Detect which cell encompasses the target text, then output its (x, y) center coordinate. 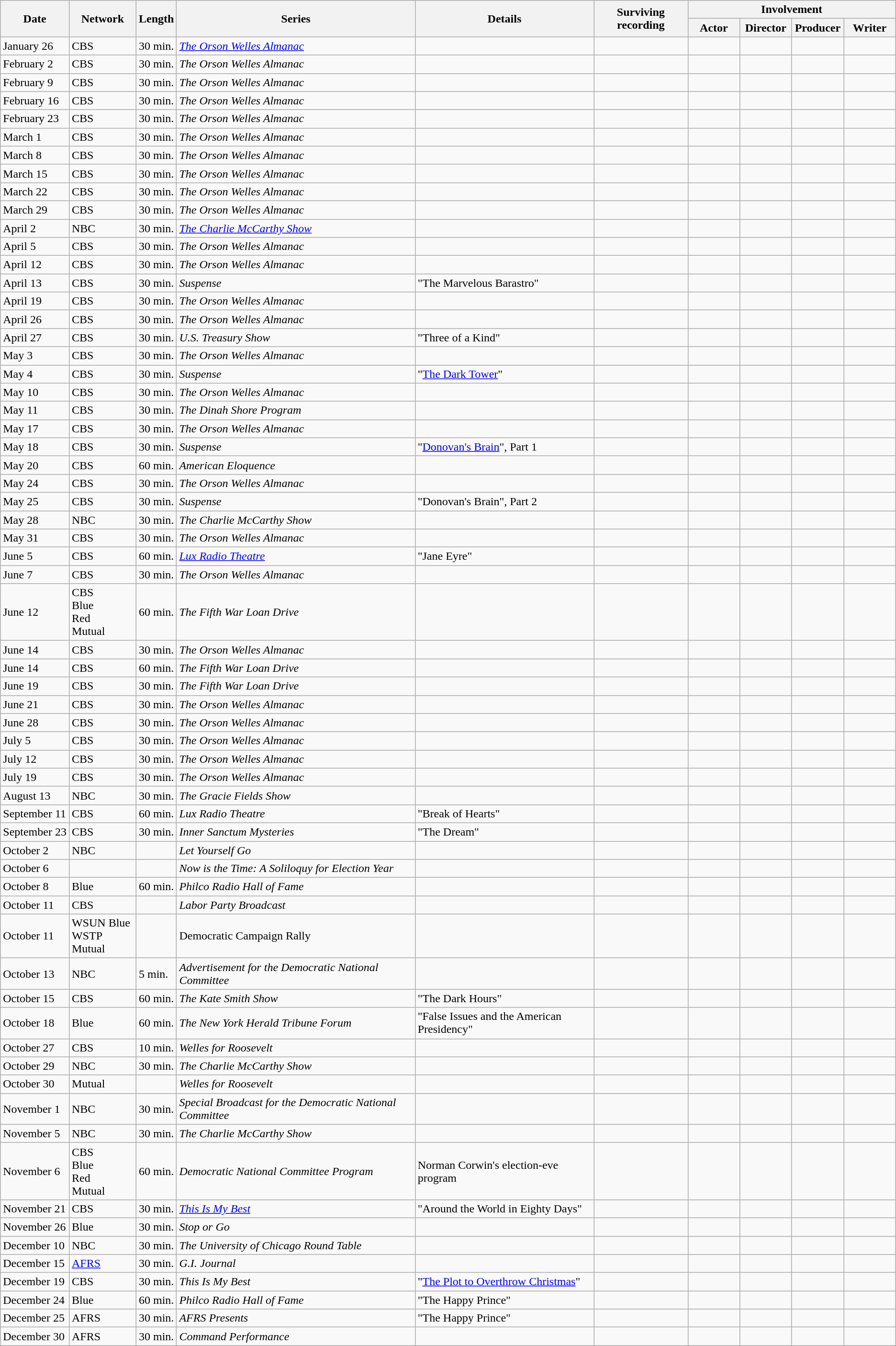
May 3 (35, 356)
Special Broadcast for the Democratic National Committee (296, 1109)
January 26 (35, 46)
June 19 (35, 686)
5 min. (156, 974)
June 21 (35, 704)
June 28 (35, 723)
March 29 (35, 210)
February 23 (35, 119)
April 19 (35, 301)
December 24 (35, 1300)
April 13 (35, 283)
Date (35, 19)
AFRS Presents (296, 1318)
September 23 (35, 832)
"The Dark Hours" (504, 998)
May 24 (35, 483)
Actor (714, 28)
Labor Party Broadcast (296, 905)
American Eloquence (296, 465)
May 11 (35, 410)
October 29 (35, 1066)
Producer (818, 28)
Series (296, 19)
February 2 (35, 64)
"False Issues and the American Presidency" (504, 1023)
Mutual (102, 1084)
April 26 (35, 319)
November 21 (35, 1209)
October 30 (35, 1084)
Norman Corwin's election-eve program (504, 1171)
June 7 (35, 575)
February 9 (35, 82)
Director (766, 28)
May 28 (35, 520)
May 25 (35, 501)
Surviving recording (641, 19)
June 5 (35, 556)
"Around the World in Eighty Days" (504, 1209)
March 15 (35, 173)
"Break of Hearts" (504, 814)
May 17 (35, 429)
March 8 (35, 155)
December 30 (35, 1336)
Network (102, 19)
Involvement (792, 10)
May 20 (35, 465)
U.S. Treasury Show (296, 338)
October 13 (35, 974)
WSUN BlueWSTP Mutual (102, 936)
April 27 (35, 338)
"The Dark Tower" (504, 374)
July 5 (35, 741)
April 2 (35, 228)
Writer (870, 28)
May 18 (35, 447)
Advertisement for the Democratic National Committee (296, 974)
December 10 (35, 1245)
"Three of a Kind" (504, 338)
April 5 (35, 247)
Democratic Campaign Rally (296, 936)
May 4 (35, 374)
December 15 (35, 1264)
February 16 (35, 101)
"The Plot to Overthrow Christmas" (504, 1282)
The University of Chicago Round Table (296, 1245)
April 12 (35, 265)
October 15 (35, 998)
October 27 (35, 1048)
June 12 (35, 612)
Stop or Go (296, 1227)
"The Dream" (504, 832)
Length (156, 19)
November 26 (35, 1227)
July 12 (35, 759)
May 10 (35, 392)
The New York Herald Tribune Forum (296, 1023)
November 6 (35, 1171)
August 13 (35, 795)
Now is the Time: A Soliloquy for Election Year (296, 869)
"Jane Eyre" (504, 556)
"Donovan's Brain", Part 2 (504, 501)
October 8 (35, 887)
Inner Sanctum Mysteries (296, 832)
December 19 (35, 1282)
10 min. (156, 1048)
Let Yourself Go (296, 850)
March 22 (35, 192)
"Donovan's Brain", Part 1 (504, 447)
Command Performance (296, 1336)
The Gracie Fields Show (296, 795)
October 6 (35, 869)
Democratic National Committee Program (296, 1171)
October 18 (35, 1023)
October 2 (35, 850)
May 31 (35, 538)
December 25 (35, 1318)
September 11 (35, 814)
July 19 (35, 777)
G.I. Journal (296, 1264)
November 1 (35, 1109)
"The Marvelous Barastro" (504, 283)
March 1 (35, 137)
The Kate Smith Show (296, 998)
The Dinah Shore Program (296, 410)
Details (504, 19)
November 5 (35, 1133)
